Detect which cell encompasses the target text, then output its (x, y) center coordinate. 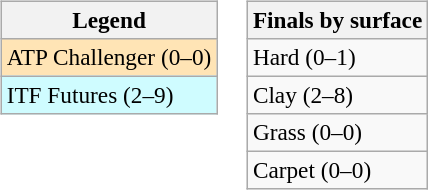
Grass (0–0) (337, 133)
Legend (108, 20)
Clay (2–8) (337, 95)
ATP Challenger (0–0) (108, 57)
ITF Futures (2–9) (108, 95)
Carpet (0–0) (337, 171)
Hard (0–1) (337, 57)
Finals by surface (337, 20)
